Find where the given text appears and provide that cell's center as (x, y) coordinate. 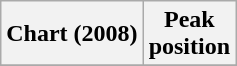
Chart (2008) (72, 34)
Peakposition (189, 34)
